Capture the cell that displays the provided text and extract its (X, Y) central coordinate. 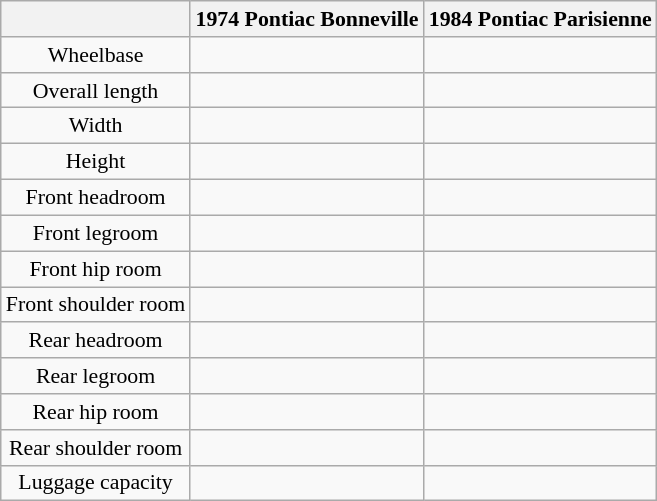
Rear legroom (96, 375)
Front shoulder room (96, 304)
Width (96, 125)
Height (96, 161)
Front headroom (96, 197)
Rear hip room (96, 411)
Luggage capacity (96, 483)
Front legroom (96, 233)
Front hip room (96, 268)
Wheelbase (96, 54)
Rear headroom (96, 340)
Rear shoulder room (96, 447)
1984 Pontiac Parisienne (540, 18)
Overall length (96, 90)
1974 Pontiac Bonneville (306, 18)
